Determine the [X, Y] coordinate at the center of the cell enclosing the given text.  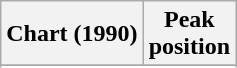
Peakposition [189, 34]
Chart (1990) [72, 34]
